Scan for the cell matching the given text and deliver its (X, Y) coordinate at center. 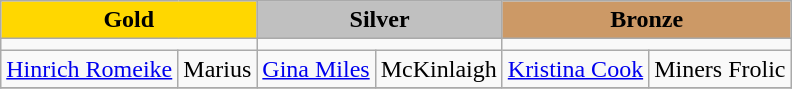
Marius (218, 69)
Bronze (646, 20)
Miners Frolic (720, 69)
Hinrich Romeike (90, 69)
Kristina Cook (575, 69)
Gold (129, 20)
Silver (380, 20)
Gina Miles (316, 69)
McKinlaigh (438, 69)
